Capture the cell that displays the provided text and extract its [X, Y] central coordinate. 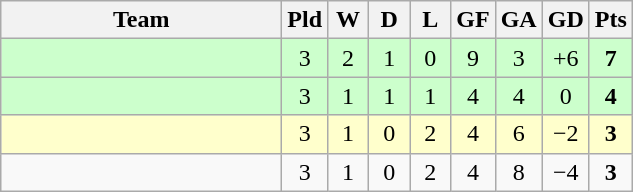
7 [610, 58]
Pts [610, 20]
GD [566, 20]
W [348, 20]
Team [142, 20]
−2 [566, 134]
GF [473, 20]
+6 [566, 58]
−4 [566, 172]
6 [518, 134]
8 [518, 172]
9 [473, 58]
L [430, 20]
GA [518, 20]
D [390, 20]
Pld [305, 20]
